Return (x, y) of the center of cell containing provided text 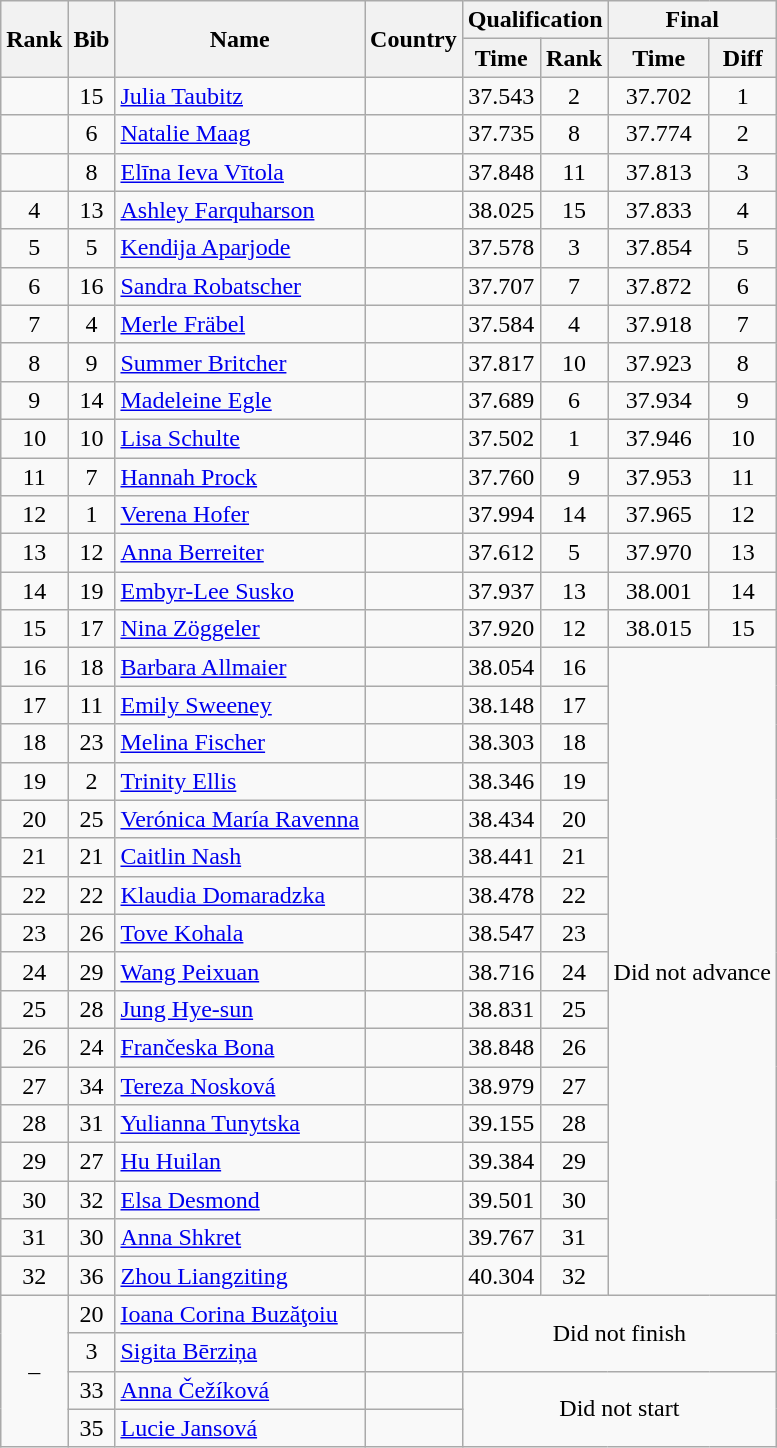
Final (692, 20)
Bib (92, 39)
Tove Kohala (240, 933)
Verena Hofer (240, 515)
Melina Fischer (240, 743)
37.735 (501, 134)
37.872 (658, 286)
Summer Britcher (240, 362)
Lucie Jansová (240, 1428)
Julia Taubitz (240, 96)
38.547 (501, 933)
39.384 (501, 1162)
Embyr-Lee Susko (240, 591)
37.854 (658, 248)
Hannah Prock (240, 477)
Caitlin Nash (240, 857)
38.001 (658, 591)
Ashley Farquharson (240, 210)
38.054 (501, 667)
Trinity Ellis (240, 781)
37.923 (658, 362)
Kendija Aparjode (240, 248)
39.155 (501, 1124)
Natalie Maag (240, 134)
37.502 (501, 438)
Nina Zöggeler (240, 629)
37.934 (658, 400)
Anna Berreiter (240, 553)
38.015 (658, 629)
Zhou Liangziting (240, 1276)
38.441 (501, 857)
38.303 (501, 743)
37.953 (658, 477)
37.833 (658, 210)
Country (414, 39)
Hu Huilan (240, 1162)
Name (240, 39)
Tereza Nosková (240, 1085)
Diff (742, 58)
40.304 (501, 1276)
38.979 (501, 1085)
Verónica María Ravenna (240, 819)
38.478 (501, 895)
38.346 (501, 781)
37.817 (501, 362)
Qualification (535, 20)
37.760 (501, 477)
37.612 (501, 553)
Frančeska Bona (240, 1047)
37.918 (658, 324)
Yulianna Tunytska (240, 1124)
37.848 (501, 172)
39.767 (501, 1238)
Merle Fräbel (240, 324)
37.970 (658, 553)
33 (92, 1390)
Did not start (619, 1409)
Emily Sweeney (240, 705)
38.831 (501, 1009)
Madeleine Egle (240, 400)
34 (92, 1085)
37.813 (658, 172)
38.148 (501, 705)
37.689 (501, 400)
Barbara Allmaier (240, 667)
37.920 (501, 629)
Anna Shkret (240, 1238)
37.946 (658, 438)
37.584 (501, 324)
Ioana Corina Buzăţoiu (240, 1314)
Did not finish (619, 1333)
39.501 (501, 1200)
Lisa Schulte (240, 438)
Elīna Ieva Vītola (240, 172)
35 (92, 1428)
37.702 (658, 96)
37.543 (501, 96)
Elsa Desmond (240, 1200)
38.848 (501, 1047)
Jung Hye-sun (240, 1009)
38.025 (501, 210)
37.937 (501, 591)
38.716 (501, 971)
Klaudia Domaradzka (240, 895)
37.994 (501, 515)
37.707 (501, 286)
Anna Čežíková (240, 1390)
Did not advance (692, 972)
37.774 (658, 134)
Sigita Bērziņa (240, 1352)
Sandra Robatscher (240, 286)
Wang Peixuan (240, 971)
– (34, 1371)
37.965 (658, 515)
37.578 (501, 248)
38.434 (501, 819)
36 (92, 1276)
